Return [x, y] of the center of cell containing provided text 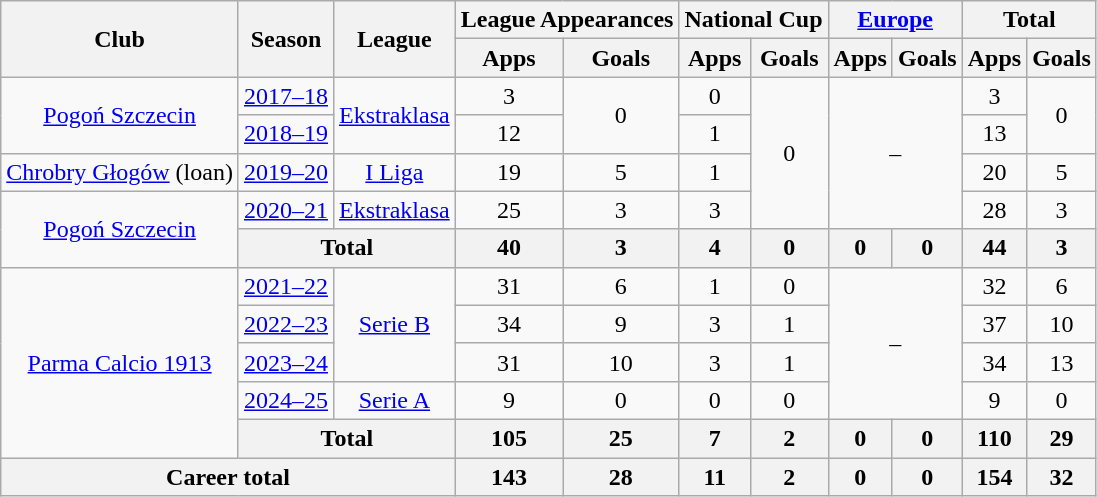
110 [994, 438]
Europe [895, 20]
2019–20 [286, 172]
National Cup [754, 20]
19 [508, 172]
2018–19 [286, 134]
Parma Calcio 1913 [120, 362]
2024–25 [286, 400]
2021–22 [286, 286]
2017–18 [286, 96]
29 [1062, 438]
44 [994, 248]
143 [508, 477]
7 [715, 438]
2020–21 [286, 210]
11 [715, 477]
I Liga [395, 172]
Season [286, 39]
154 [994, 477]
Serie B [395, 324]
League [395, 39]
Chrobry Głogów (loan) [120, 172]
37 [994, 324]
Club [120, 39]
12 [508, 134]
Career total [228, 477]
105 [508, 438]
League Appearances [567, 20]
4 [715, 248]
2023–24 [286, 362]
40 [508, 248]
20 [994, 172]
2022–23 [286, 324]
Serie A [395, 400]
